Identify which cell holds the provided text, then report its (x, y) central coordinate. 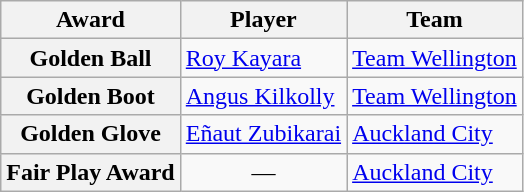
Golden Ball (91, 58)
Golden Boot (91, 96)
Angus Kilkolly (263, 96)
Team (435, 20)
Player (263, 20)
Roy Kayara (263, 58)
Fair Play Award (91, 172)
— (263, 172)
Eñaut Zubikarai (263, 134)
Golden Glove (91, 134)
Award (91, 20)
